Return [x, y] of the center of cell containing provided text 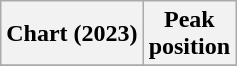
Chart (2023) [72, 34]
Peakposition [189, 34]
